Return the [X, Y] coordinate for the center point of the cell that contains the specified text.  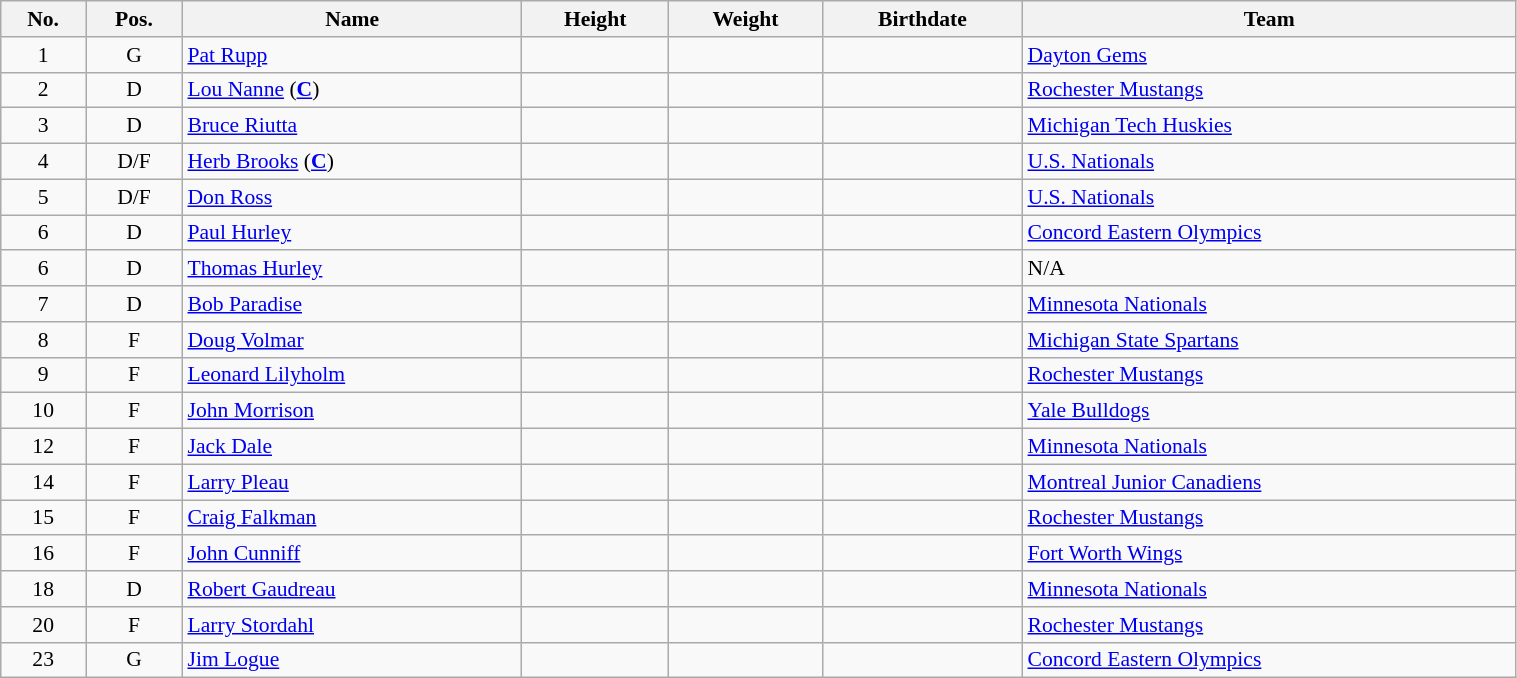
Yale Bulldogs [1269, 411]
Pos. [134, 19]
Thomas Hurley [352, 269]
Team [1269, 19]
Michigan Tech Huskies [1269, 126]
Fort Worth Wings [1269, 554]
Birthdate [922, 19]
Height [596, 19]
14 [44, 482]
3 [44, 126]
Michigan State Spartans [1269, 340]
Doug Volmar [352, 340]
16 [44, 554]
No. [44, 19]
Weight [746, 19]
Dayton Gems [1269, 55]
18 [44, 589]
Robert Gaudreau [352, 589]
Larry Pleau [352, 482]
23 [44, 660]
1 [44, 55]
Don Ross [352, 197]
Montreal Junior Canadiens [1269, 482]
2 [44, 90]
Jim Logue [352, 660]
Larry Stordahl [352, 625]
15 [44, 518]
Bob Paradise [352, 304]
John Cunniff [352, 554]
10 [44, 411]
4 [44, 162]
9 [44, 375]
20 [44, 625]
8 [44, 340]
Paul Hurley [352, 233]
John Morrison [352, 411]
Herb Brooks (C) [352, 162]
Leonard Lilyholm [352, 375]
N/A [1269, 269]
Jack Dale [352, 447]
Craig Falkman [352, 518]
Lou Nanne (C) [352, 90]
Pat Rupp [352, 55]
12 [44, 447]
Bruce Riutta [352, 126]
7 [44, 304]
5 [44, 197]
Name [352, 19]
